From the cell containing the given text, extract its center point as (X, Y) coordinate. 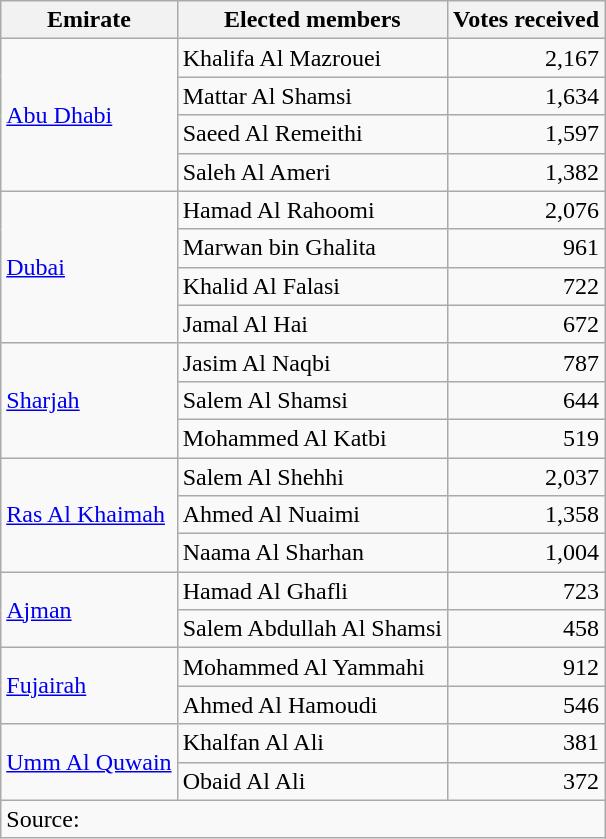
Saleh Al Ameri (312, 172)
Saeed Al Remeithi (312, 134)
912 (526, 667)
Salem Al Shamsi (312, 400)
Hamad Al Ghafli (312, 591)
Khalid Al Falasi (312, 286)
Khalifa Al Mazrouei (312, 58)
Jamal Al Hai (312, 324)
1,004 (526, 553)
2,167 (526, 58)
Ahmed Al Hamoudi (312, 705)
Fujairah (89, 686)
1,634 (526, 96)
722 (526, 286)
Salem Al Shehhi (312, 477)
1,597 (526, 134)
Khalfan Al Ali (312, 743)
2,076 (526, 210)
Hamad Al Rahoomi (312, 210)
Jasim Al Naqbi (312, 362)
644 (526, 400)
1,358 (526, 515)
Elected members (312, 20)
961 (526, 248)
Ajman (89, 610)
Mattar Al Shamsi (312, 96)
Ahmed Al Nuaimi (312, 515)
546 (526, 705)
Marwan bin Ghalita (312, 248)
Obaid Al Ali (312, 781)
1,382 (526, 172)
Source: (303, 819)
Dubai (89, 267)
458 (526, 629)
Emirate (89, 20)
Ras Al Khaimah (89, 515)
Salem Abdullah Al Shamsi (312, 629)
372 (526, 781)
381 (526, 743)
519 (526, 438)
723 (526, 591)
Umm Al Quwain (89, 762)
Sharjah (89, 400)
Mohammed Al Katbi (312, 438)
2,037 (526, 477)
Abu Dhabi (89, 115)
Mohammed Al Yammahi (312, 667)
Votes received (526, 20)
672 (526, 324)
787 (526, 362)
Naama Al Sharhan (312, 553)
